From the cell containing the given text, extract its center point as [X, Y] coordinate. 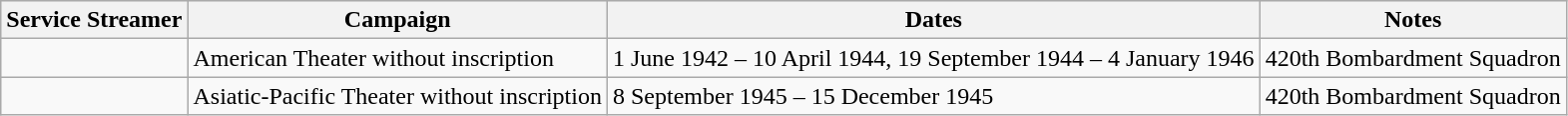
Campaign [397, 20]
American Theater without inscription [397, 58]
Service Streamer [94, 20]
8 September 1945 – 15 December 1945 [933, 96]
1 June 1942 – 10 April 1944, 19 September 1944 – 4 January 1946 [933, 58]
Asiatic-Pacific Theater without inscription [397, 96]
Notes [1413, 20]
Dates [933, 20]
